Find where the given text appears and provide that cell's center as (X, Y) coordinate. 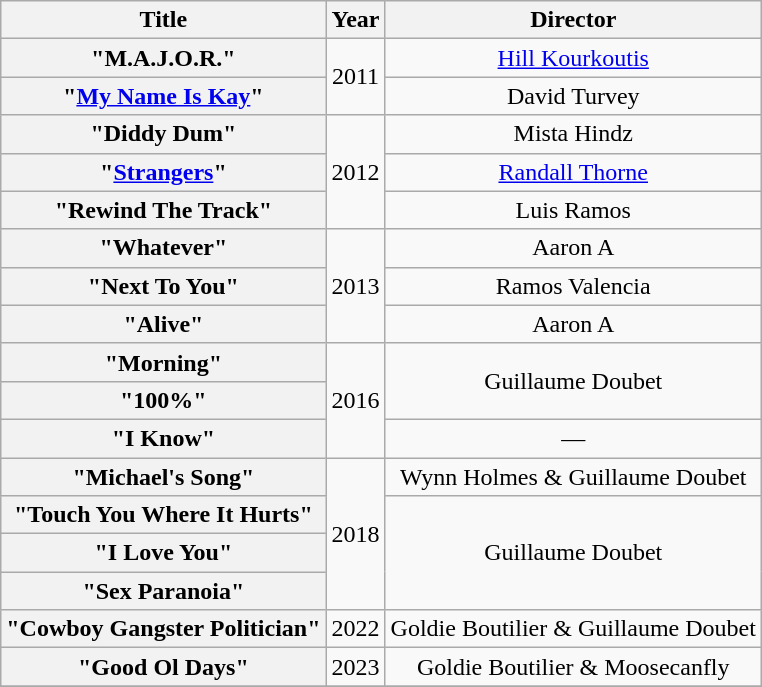
"Sex Paranoia" (164, 591)
"Rewind The Track" (164, 210)
Year (356, 20)
2023 (356, 667)
"Alive" (164, 324)
Goldie Boutilier & Moosecanfly (573, 667)
"Strangers" (164, 172)
"Touch You Where It Hurts" (164, 515)
Mista Hindz (573, 134)
2012 (356, 172)
2022 (356, 629)
Ramos Valencia (573, 286)
"I Love You" (164, 553)
"Next To You" (164, 286)
2016 (356, 400)
Hill Kourkoutis (573, 58)
"Morning" (164, 362)
2013 (356, 286)
Wynn Holmes & Guillaume Doubet (573, 477)
David Turvey (573, 96)
"Good Ol Days" (164, 667)
"My Name Is Kay" (164, 96)
2018 (356, 534)
Randall Thorne (573, 172)
"Diddy Dum" (164, 134)
"Michael's Song" (164, 477)
Goldie Boutilier & Guillaume Doubet (573, 629)
"M.A.J.O.R." (164, 58)
Luis Ramos (573, 210)
— (573, 438)
2011 (356, 77)
"Cowboy Gangster Politician" (164, 629)
Title (164, 20)
"Whatever" (164, 248)
"I Know" (164, 438)
Director (573, 20)
"100%" (164, 400)
